Detect which cell encompasses the target text, then output its [x, y] center coordinate. 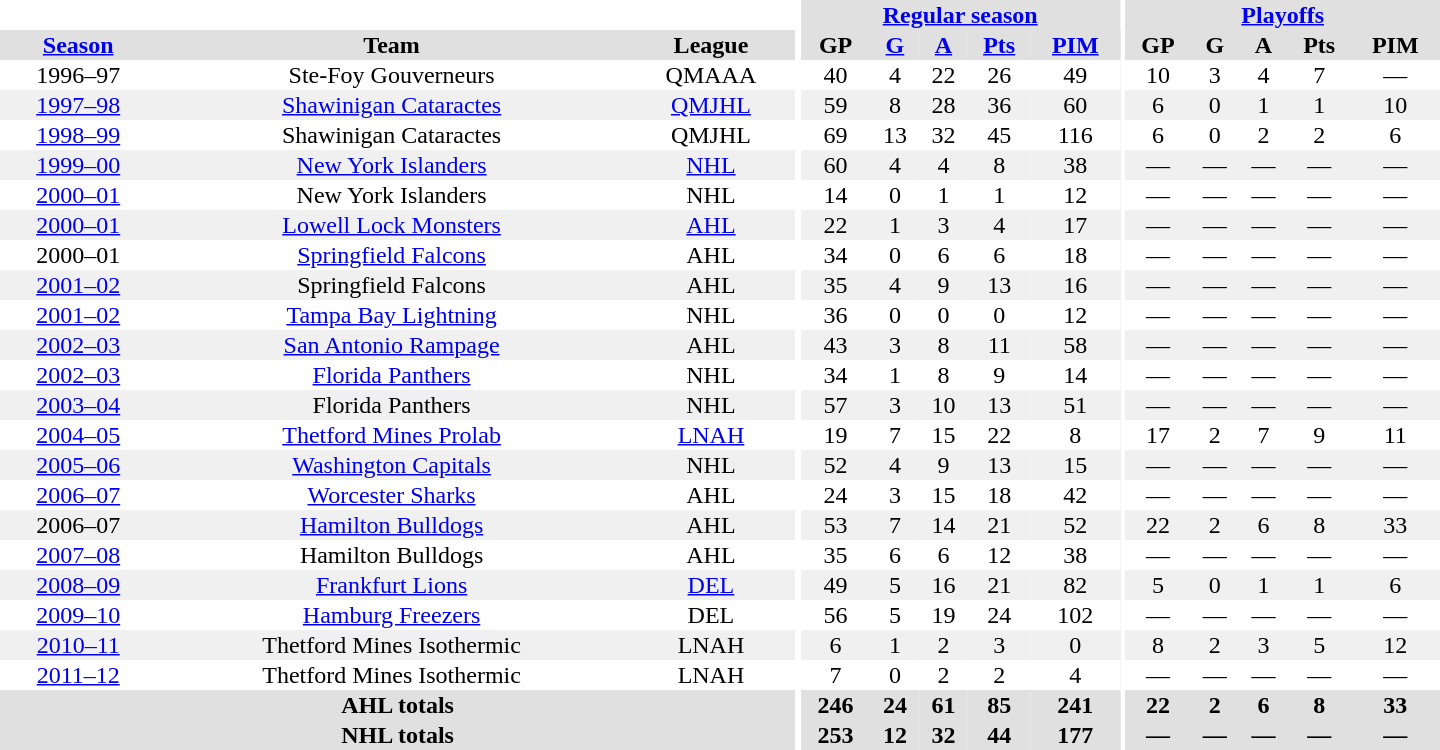
2011–12 [78, 675]
1998–99 [78, 135]
1999–00 [78, 165]
2010–11 [78, 645]
40 [836, 75]
28 [944, 105]
Hamburg Freezers [391, 615]
QMAAA [711, 75]
26 [1000, 75]
43 [836, 345]
Ste-Foy Gouverneurs [391, 75]
Playoffs [1282, 15]
Tampa Bay Lightning [391, 315]
246 [836, 705]
Team [391, 45]
2005–06 [78, 465]
Worcester Sharks [391, 495]
San Antonio Rampage [391, 345]
45 [1000, 135]
56 [836, 615]
2009–10 [78, 615]
85 [1000, 705]
NHL totals [398, 735]
2007–08 [78, 555]
44 [1000, 735]
1996–97 [78, 75]
253 [836, 735]
Lowell Lock Monsters [391, 225]
69 [836, 135]
2008–09 [78, 585]
61 [944, 705]
Regular season [960, 15]
116 [1076, 135]
Frankfurt Lions [391, 585]
Washington Capitals [391, 465]
177 [1076, 735]
Season [78, 45]
Thetford Mines Prolab [391, 435]
82 [1076, 585]
42 [1076, 495]
AHL totals [398, 705]
58 [1076, 345]
59 [836, 105]
League [711, 45]
102 [1076, 615]
2004–05 [78, 435]
2003–04 [78, 405]
1997–98 [78, 105]
53 [836, 525]
57 [836, 405]
51 [1076, 405]
241 [1076, 705]
